Return the [X, Y] coordinate for the center point of the cell that contains the specified text.  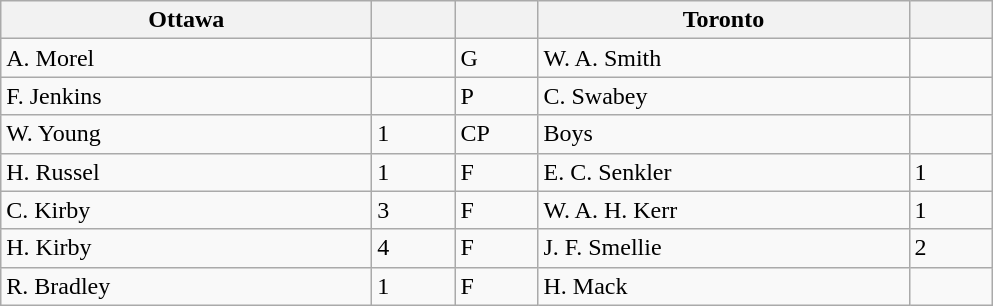
F. Jenkins [186, 96]
Boys [724, 134]
C. Kirby [186, 210]
2 [950, 248]
Ottawa [186, 20]
P [496, 96]
G [496, 58]
C. Swabey [724, 96]
H. Mack [724, 286]
4 [414, 248]
A. Morel [186, 58]
R. Bradley [186, 286]
H. Russel [186, 172]
W. Young [186, 134]
J. F. Smellie [724, 248]
W. A. Smith [724, 58]
H. Kirby [186, 248]
W. A. H. Kerr [724, 210]
Toronto [724, 20]
E. C. Senkler [724, 172]
3 [414, 210]
CP [496, 134]
